Return (x, y) of the center of cell containing provided text 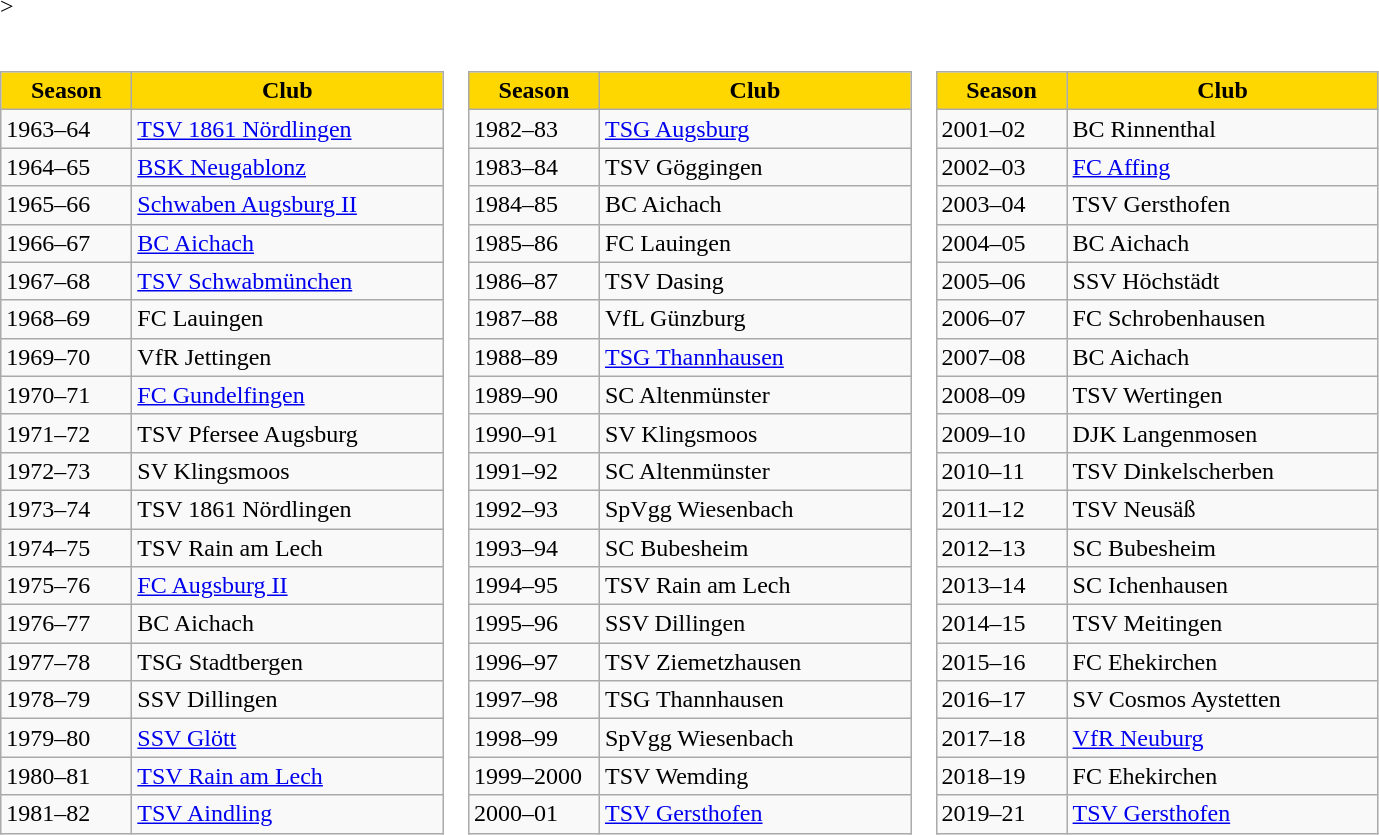
TSV Aindling (288, 814)
BSK Neugablonz (288, 167)
1963–64 (66, 129)
TSV Neusäß (1222, 509)
2000–01 (534, 814)
1996–97 (534, 662)
TSV Ziemetzhausen (754, 662)
1975–76 (66, 586)
FC Augsburg II (288, 586)
TSV Schwabmünchen (288, 281)
1988–89 (534, 357)
2012–13 (1002, 547)
1982–83 (534, 129)
1987–88 (534, 319)
TSV Dinkelscherben (1222, 471)
SV Cosmos Aystetten (1222, 700)
BC Rinnenthal (1222, 129)
1991–92 (534, 471)
1986–87 (534, 281)
TSG Stadtbergen (288, 662)
2001–02 (1002, 129)
TSV Wertingen (1222, 395)
1980–81 (66, 776)
TSV Wemding (754, 776)
SSV Glött (288, 738)
FC Affing (1222, 167)
SC Ichenhausen (1222, 586)
2017–18 (1002, 738)
1985–86 (534, 243)
FC Schrobenhausen (1222, 319)
2010–11 (1002, 471)
2004–05 (1002, 243)
2008–09 (1002, 395)
2018–19 (1002, 776)
1965–66 (66, 205)
1970–71 (66, 395)
2016–17 (1002, 700)
1990–91 (534, 433)
TSV Göggingen (754, 167)
1972–73 (66, 471)
2002–03 (1002, 167)
TSV Dasing (754, 281)
1992–93 (534, 509)
2011–12 (1002, 509)
Schwaben Augsburg II (288, 205)
1968–69 (66, 319)
1964–65 (66, 167)
2009–10 (1002, 433)
1999–2000 (534, 776)
1981–82 (66, 814)
2013–14 (1002, 586)
2003–04 (1002, 205)
2019–21 (1002, 814)
VfR Neuburg (1222, 738)
1974–75 (66, 547)
1979–80 (66, 738)
FC Gundelfingen (288, 395)
1997–98 (534, 700)
DJK Langenmosen (1222, 433)
TSV Meitingen (1222, 624)
2015–16 (1002, 662)
TSV Pfersee Augsburg (288, 433)
1984–85 (534, 205)
1989–90 (534, 395)
2006–07 (1002, 319)
1978–79 (66, 700)
VfL Günzburg (754, 319)
2014–15 (1002, 624)
TSG Augsburg (754, 129)
1973–74 (66, 509)
1967–68 (66, 281)
1969–70 (66, 357)
1998–99 (534, 738)
1994–95 (534, 586)
1995–96 (534, 624)
1983–84 (534, 167)
2005–06 (1002, 281)
SSV Höchstädt (1222, 281)
1976–77 (66, 624)
VfR Jettingen (288, 357)
1971–72 (66, 433)
1966–67 (66, 243)
2007–08 (1002, 357)
1977–78 (66, 662)
1993–94 (534, 547)
